Return (X, Y) of the center of cell containing provided text 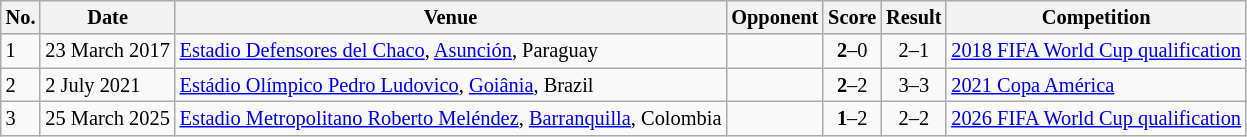
2 July 2021 (107, 85)
Opponent (774, 17)
3 (21, 118)
2–0 (852, 51)
Venue (451, 17)
2026 FIFA World Cup qualification (1096, 118)
2018 FIFA World Cup qualification (1096, 51)
Date (107, 17)
1–2 (852, 118)
Estadio Defensores del Chaco, Asunción, Paraguay (451, 51)
23 March 2017 (107, 51)
1 (21, 51)
Estadio Metropolitano Roberto Meléndez, Barranquilla, Colombia (451, 118)
Score (852, 17)
2021 Copa América (1096, 85)
25 March 2025 (107, 118)
No. (21, 17)
2–1 (914, 51)
3–3 (914, 85)
Estádio Olímpico Pedro Ludovico, Goiânia, Brazil (451, 85)
Competition (1096, 17)
Result (914, 17)
2 (21, 85)
